Return the [x, y] coordinate for the center point of the cell that contains the specified text.  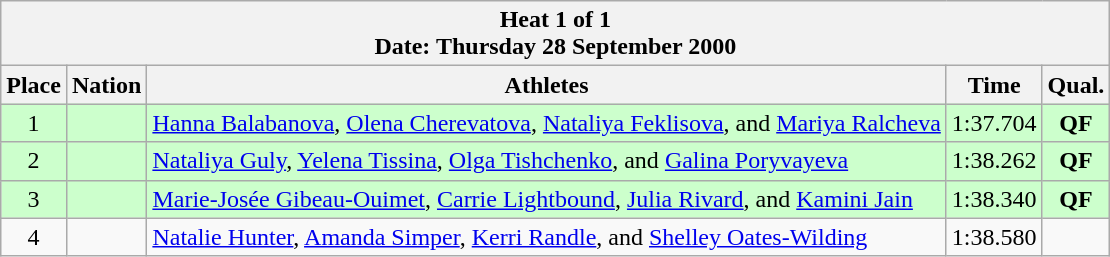
3 [34, 199]
1:37.704 [994, 123]
Hanna Balabanova, Olena Cherevatova, Nataliya Feklisova, and Mariya Ralcheva [546, 123]
Qual. [1076, 85]
Athletes [546, 85]
Marie-Josée Gibeau-Ouimet, Carrie Lightbound, Julia Rivard, and Kamini Jain [546, 199]
1:38.340 [994, 199]
1:38.580 [994, 237]
Nataliya Guly, Yelena Tissina, Olga Tishchenko, and Galina Poryvayeva [546, 161]
Time [994, 85]
Place [34, 85]
2 [34, 161]
Nation [106, 85]
1 [34, 123]
1:38.262 [994, 161]
4 [34, 237]
Heat 1 of 1 Date: Thursday 28 September 2000 [556, 34]
Natalie Hunter, Amanda Simper, Kerri Randle, and Shelley Oates-Wilding [546, 237]
